Search for the cell housing the specified text and yield its (x, y) center coordinate. 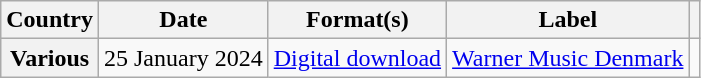
Digital download (357, 58)
Various (50, 58)
Warner Music Denmark (568, 58)
Country (50, 20)
Date (183, 20)
Format(s) (357, 20)
25 January 2024 (183, 58)
Label (568, 20)
